Provide the (x, y) coordinate of the cell's center where the given text is located.  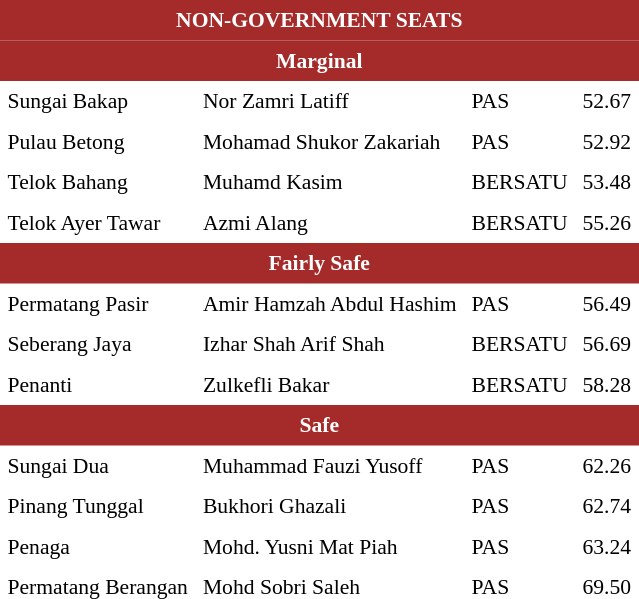
58.28 (607, 384)
Pulau Betong (98, 141)
Azmi Alang (330, 222)
Muhammad Fauzi Yusoff (330, 465)
63.24 (607, 546)
Telok Bahang (98, 182)
Seberang Jaya (98, 344)
52.67 (607, 101)
Zulkefli Bakar (330, 384)
Mohd. Yusni Mat Piah (330, 546)
56.49 (607, 303)
Muhamd Kasim (330, 182)
Sungai Dua (98, 465)
Izhar Shah Arif Shah (330, 344)
Fairly Safe (320, 263)
62.74 (607, 506)
Penaga (98, 546)
Bukhori Ghazali (330, 506)
Permatang Pasir (98, 303)
55.26 (607, 222)
62.26 (607, 465)
Penanti (98, 384)
Amir Hamzah Abdul Hashim (330, 303)
53.48 (607, 182)
Mohamad Shukor Zakariah (330, 141)
Nor Zamri Latiff (330, 101)
Sungai Bakap (98, 101)
52.92 (607, 141)
Safe (320, 425)
56.69 (607, 344)
Marginal (320, 60)
NON-GOVERNMENT SEATS (320, 20)
Pinang Tunggal (98, 506)
Telok Ayer Tawar (98, 222)
